Detect which cell encompasses the target text, then output its (X, Y) center coordinate. 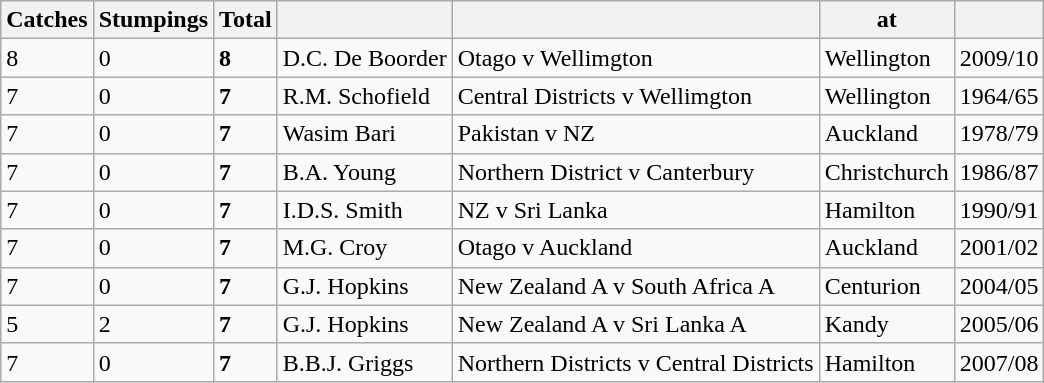
New Zealand A v South Africa A (636, 286)
Otago v Wellimgton (636, 58)
Christchurch (886, 172)
Otago v Auckland (636, 248)
2005/06 (999, 324)
1978/79 (999, 134)
Centurion (886, 286)
B.B.J. Griggs (364, 362)
2009/10 (999, 58)
B.A. Young (364, 172)
Northern District v Canterbury (636, 172)
R.M. Schofield (364, 96)
Total (246, 20)
5 (47, 324)
2004/05 (999, 286)
1964/65 (999, 96)
NZ v Sri Lanka (636, 210)
2007/08 (999, 362)
Wasim Bari (364, 134)
D.C. De Boorder (364, 58)
1986/87 (999, 172)
I.D.S. Smith (364, 210)
2 (153, 324)
M.G. Croy (364, 248)
2001/02 (999, 248)
at (886, 20)
Pakistan v NZ (636, 134)
Kandy (886, 324)
1990/91 (999, 210)
Central Districts v Wellimgton (636, 96)
Northern Districts v Central Districts (636, 362)
Catches (47, 20)
New Zealand A v Sri Lanka A (636, 324)
Stumpings (153, 20)
